Pinpoint the cell where the given text exists, returning its (x, y) midpoint coordinate. 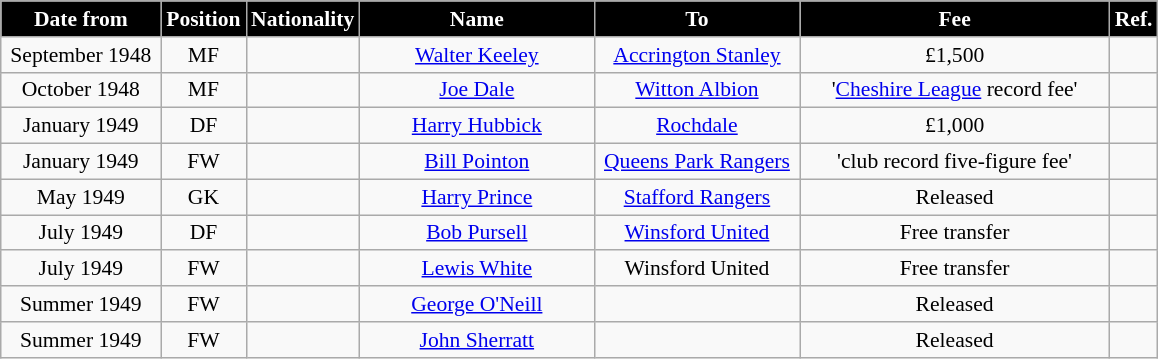
Lewis White (476, 269)
George O'Neill (476, 304)
Date from (81, 19)
Rochdale (696, 126)
GK (204, 197)
'Cheshire League record fee' (955, 90)
Position (204, 19)
May 1949 (81, 197)
Walter Keeley (476, 55)
John Sherratt (476, 340)
Name (476, 19)
Fee (955, 19)
Joe Dale (476, 90)
Bob Pursell (476, 233)
£1,000 (955, 126)
Queens Park Rangers (696, 162)
Witton Albion (696, 90)
Bill Pointon (476, 162)
Accrington Stanley (696, 55)
'club record five-figure fee' (955, 162)
Harry Hubbick (476, 126)
Ref. (1134, 19)
October 1948 (81, 90)
September 1948 (81, 55)
Harry Prince (476, 197)
To (696, 19)
Nationality (302, 19)
Stafford Rangers (696, 197)
£1,500 (955, 55)
